Locate the cell with the specified text and output its (X, Y) center coordinate. 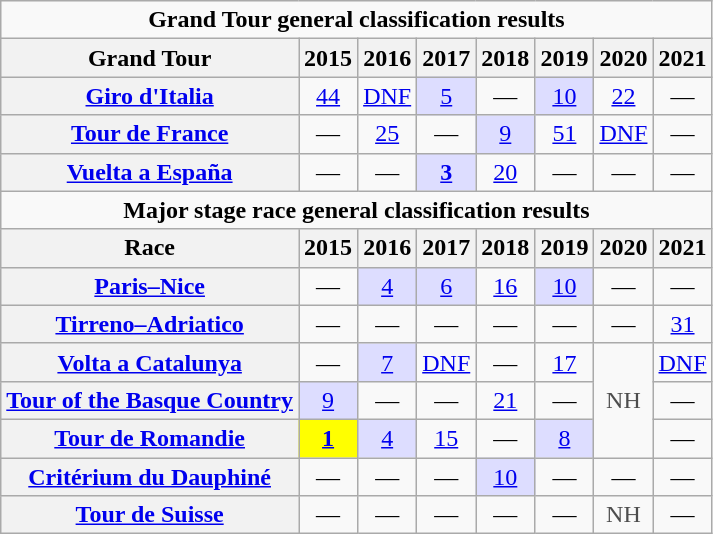
Grand Tour (150, 58)
51 (564, 134)
44 (328, 96)
22 (624, 96)
Tour de Suisse (150, 515)
31 (682, 324)
21 (506, 400)
25 (388, 134)
Giro d'Italia (150, 96)
Vuelta a España (150, 172)
Major stage race general classification results (356, 210)
Paris–Nice (150, 286)
7 (388, 362)
6 (446, 286)
16 (506, 286)
15 (446, 438)
5 (446, 96)
Tour of the Basque Country (150, 400)
17 (564, 362)
1 (328, 438)
20 (506, 172)
Race (150, 248)
Tirreno–Adriatico (150, 324)
3 (446, 172)
Tour de Romandie (150, 438)
8 (564, 438)
Tour de France (150, 134)
Critérium du Dauphiné (150, 477)
Volta a Catalunya (150, 362)
Grand Tour general classification results (356, 20)
